Output the [X, Y] coordinate of the center of the cell containing the given text.  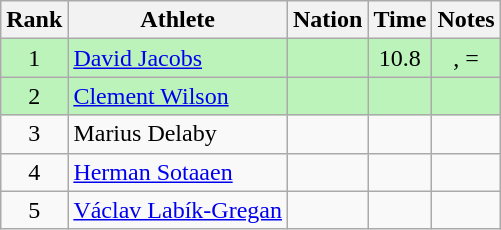
Athlete [178, 20]
Time [400, 20]
2 [34, 96]
5 [34, 210]
Herman Sotaaen [178, 172]
Nation [327, 20]
10.8 [400, 58]
Václav Labík-Gregan [178, 210]
Rank [34, 20]
4 [34, 172]
1 [34, 58]
, = [466, 58]
Notes [466, 20]
Marius Delaby [178, 134]
3 [34, 134]
Clement Wilson [178, 96]
David Jacobs [178, 58]
